Pinpoint the cell where the given text exists, returning its [x, y] midpoint coordinate. 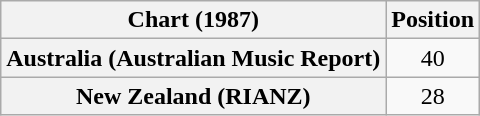
New Zealand (RIANZ) [194, 96]
Position [433, 20]
Chart (1987) [194, 20]
Australia (Australian Music Report) [194, 58]
28 [433, 96]
40 [433, 58]
